Locate the cell with the specified text and output its [x, y] center coordinate. 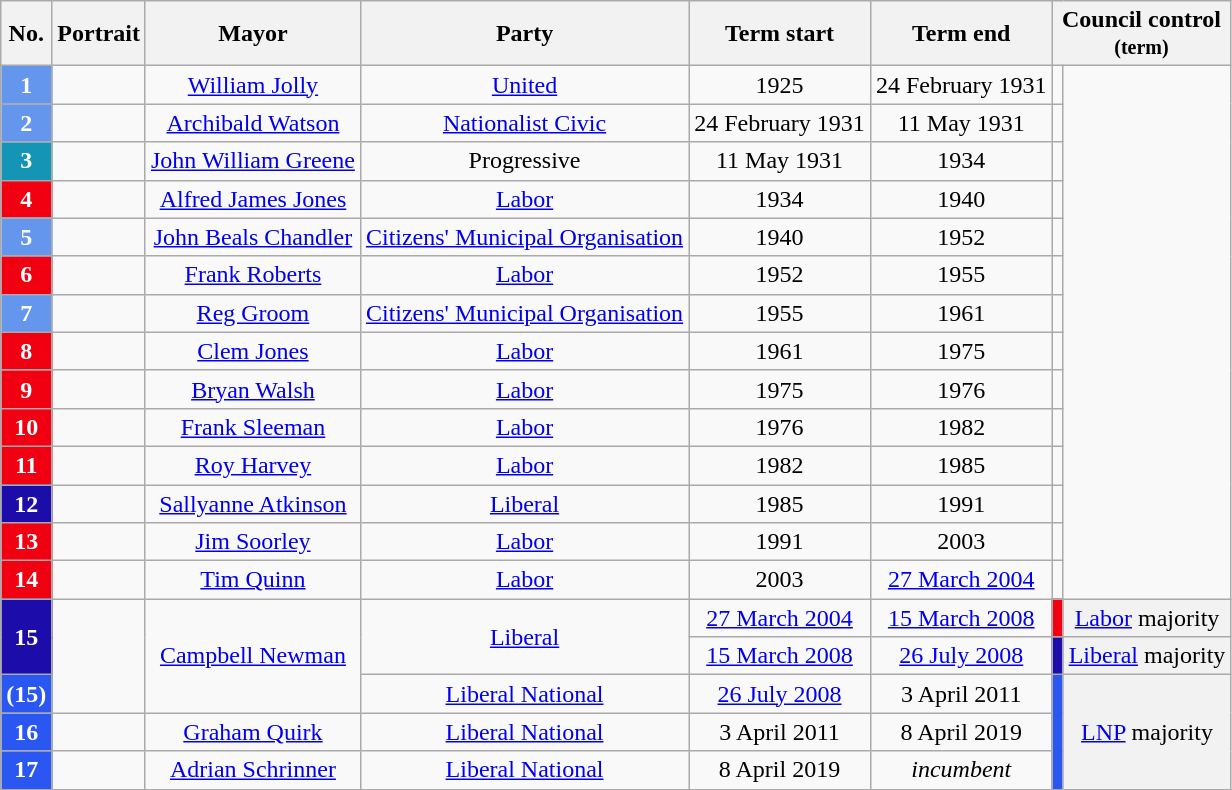
8 [26, 351]
(15) [26, 694]
3 [26, 161]
Liberal majority [1147, 656]
Frank Roberts [252, 275]
12 [26, 503]
Bryan Walsh [252, 389]
Clem Jones [252, 351]
2 [26, 123]
William Jolly [252, 85]
1925 [780, 85]
Alfred James Jones [252, 199]
United [524, 85]
10 [26, 427]
incumbent [961, 770]
14 [26, 580]
11 [26, 465]
5 [26, 237]
4 [26, 199]
Frank Sleeman [252, 427]
No. [26, 34]
Graham Quirk [252, 732]
15 [26, 637]
LNP majority [1147, 732]
Term start [780, 34]
9 [26, 389]
6 [26, 275]
Reg Groom [252, 313]
Archibald Watson [252, 123]
John Beals Chandler [252, 237]
Labor majority [1147, 618]
Nationalist Civic [524, 123]
7 [26, 313]
17 [26, 770]
Mayor [252, 34]
Tim Quinn [252, 580]
Sallyanne Atkinson [252, 503]
Adrian Schrinner [252, 770]
Campbell Newman [252, 656]
Party [524, 34]
Council control (term) [1142, 34]
Progressive [524, 161]
Roy Harvey [252, 465]
1 [26, 85]
13 [26, 542]
Jim Soorley [252, 542]
Term end [961, 34]
Portrait [99, 34]
John William Greene [252, 161]
16 [26, 732]
